Locate the cell with the specified text and output its [x, y] center coordinate. 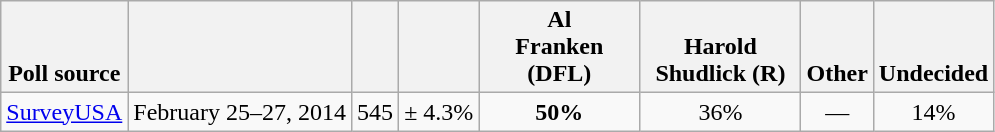
— [837, 112]
± 4.3% [439, 112]
SurveyUSA [64, 112]
545 [376, 112]
50% [560, 112]
AlFranken (DFL) [560, 47]
Other [837, 47]
14% [933, 112]
Undecided [933, 47]
Poll source [64, 47]
36% [720, 112]
February 25–27, 2014 [240, 112]
HaroldShudlick (R) [720, 47]
